Extract the (X, Y) coordinate from the center of the cell holding the provided text.  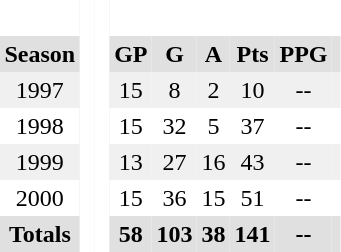
1997 (40, 90)
2000 (40, 198)
36 (174, 198)
43 (252, 162)
16 (214, 162)
58 (131, 234)
51 (252, 198)
13 (131, 162)
38 (214, 234)
37 (252, 126)
5 (214, 126)
2 (214, 90)
32 (174, 126)
27 (174, 162)
PPG (304, 54)
10 (252, 90)
GP (131, 54)
1998 (40, 126)
103 (174, 234)
Totals (40, 234)
1999 (40, 162)
G (174, 54)
141 (252, 234)
Season (40, 54)
Pts (252, 54)
A (214, 54)
8 (174, 90)
